Pinpoint the cell where the given text exists, returning its (X, Y) midpoint coordinate. 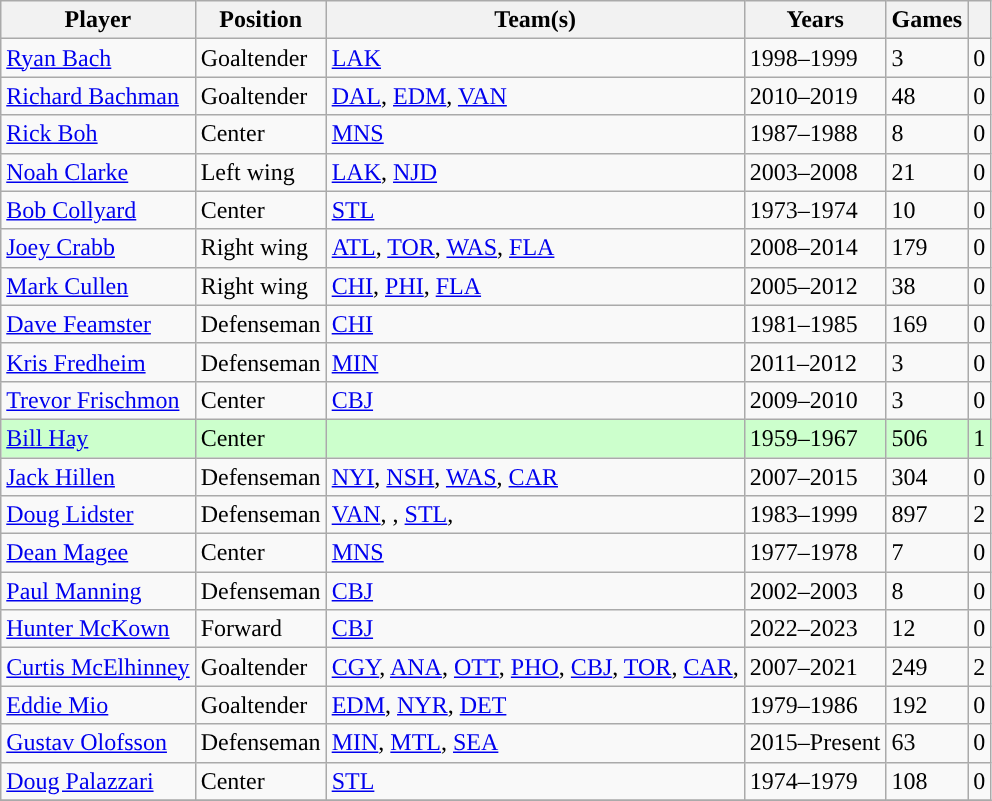
Games (927, 20)
1973–1974 (815, 210)
192 (927, 705)
CHI, PHI, FLA (535, 286)
169 (927, 324)
Mark Cullen (98, 286)
Kris Fredheim (98, 362)
Paul Manning (98, 591)
304 (927, 477)
Joey Crabb (98, 248)
Ryan Bach (98, 58)
Dave Feamster (98, 324)
38 (927, 286)
Left wing (260, 172)
2015–Present (815, 743)
Forward (260, 629)
2010–2019 (815, 96)
12 (927, 629)
ATL, TOR, WAS, FLA (535, 248)
506 (927, 438)
Curtis McElhinney (98, 667)
2011–2012 (815, 362)
2008–2014 (815, 248)
Team(s) (535, 20)
Trevor Frischmon (98, 400)
Noah Clarke (98, 172)
179 (927, 248)
CGY, ANA, OTT, PHO, CBJ, TOR, CAR, (535, 667)
DAL, EDM, VAN (535, 96)
1977–1978 (815, 553)
897 (927, 515)
Gustav Olofsson (98, 743)
Dean Magee (98, 553)
249 (927, 667)
1983–1999 (815, 515)
1959–1967 (815, 438)
10 (927, 210)
MIN (535, 362)
21 (927, 172)
Doug Lidster (98, 515)
1974–1979 (815, 781)
108 (927, 781)
Doug Palazzari (98, 781)
Eddie Mio (98, 705)
Hunter McKown (98, 629)
VAN, , STL, (535, 515)
Player (98, 20)
2003–2008 (815, 172)
NYI, NSH, WAS, CAR (535, 477)
7 (927, 553)
1998–1999 (815, 58)
Jack Hillen (98, 477)
2002–2003 (815, 591)
1979–1986 (815, 705)
LAK, NJD (535, 172)
Position (260, 20)
LAK (535, 58)
1987–1988 (815, 134)
63 (927, 743)
2009–2010 (815, 400)
2005–2012 (815, 286)
CHI (535, 324)
Bill Hay (98, 438)
Richard Bachman (98, 96)
1981–1985 (815, 324)
Rick Boh (98, 134)
1 (980, 438)
Bob Collyard (98, 210)
2022–2023 (815, 629)
48 (927, 96)
EDM, NYR, DET (535, 705)
MIN, MTL, SEA (535, 743)
2007–2021 (815, 667)
Years (815, 20)
2007–2015 (815, 477)
